Capture the cell that displays the provided text and extract its [X, Y] central coordinate. 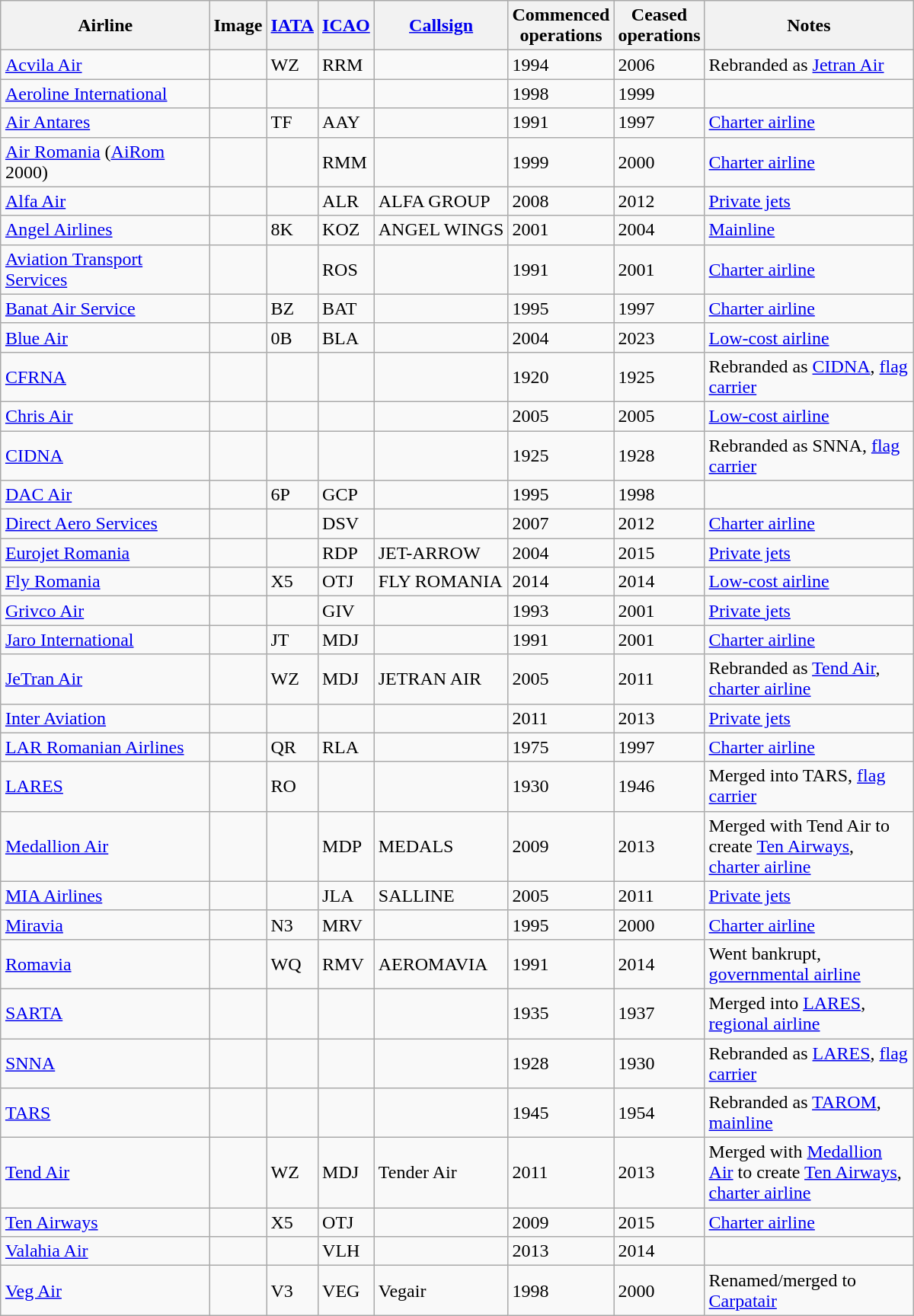
1975 [561, 747]
CFRNA [105, 376]
Alfa Air [105, 201]
1920 [561, 376]
JLA [347, 896]
Notes [809, 26]
Inter Aviation [105, 718]
Eurojet Romania [105, 553]
Commencedoperations [561, 26]
Rebranded as SNNA, flag carrier [809, 455]
SALLINE [441, 896]
Image [238, 26]
TF [292, 123]
BLA [347, 337]
RLA [347, 747]
ROS [347, 270]
Banat Air Service [105, 308]
Went bankrupt, governmental airline [809, 964]
Mainline [809, 230]
KOZ [347, 230]
Airline [105, 26]
LARES [105, 786]
1946 [660, 786]
AEROMAVIA [441, 964]
Ten Airways [105, 1222]
Angel Airlines [105, 230]
Tend Air [105, 1173]
JET-ARROW [441, 553]
RMM [347, 161]
Miravia [105, 925]
RRM [347, 65]
Veg Air [105, 1290]
Romavia [105, 964]
Valahia Air [105, 1251]
2006 [660, 65]
IATA [292, 26]
2007 [561, 524]
Merged into LARES, regional airline [809, 1013]
Callsign [441, 26]
DSV [347, 524]
VLH [347, 1251]
Air Romania (AiRom 2000) [105, 161]
6P [292, 495]
ICAO [347, 26]
SNNA [105, 1063]
Aeroline International [105, 94]
BAT [347, 308]
QR [292, 747]
Rebranded as Tend Air, charter airline [809, 679]
Merged with Tend Air to create Ten Airways, charter airline [809, 846]
WQ [292, 964]
1993 [561, 611]
2008 [561, 201]
Fly Romania [105, 582]
Direct Aero Services [105, 524]
RO [292, 786]
MEDALS [441, 846]
DAC Air [105, 495]
Acvila Air [105, 65]
SARTA [105, 1013]
Rebranded as TAROM, mainline [809, 1113]
MIA Airlines [105, 896]
Chris Air [105, 416]
RDP [347, 553]
CIDNA [105, 455]
FLY ROMANIA [441, 582]
Jaro International [105, 640]
Medallion Air [105, 846]
N3 [292, 925]
ANGEL WINGS [441, 230]
Merged with Medallion Air to create Ten Airways, charter airline [809, 1173]
0B [292, 337]
Rebranded as Jetran Air [809, 65]
V3 [292, 1290]
Grivco Air [105, 611]
VEG [347, 1290]
Aviation Transport Services [105, 270]
8K [292, 230]
GCP [347, 495]
Merged into TARS, flag carrier [809, 786]
1994 [561, 65]
MRV [347, 925]
Ceasedoperations [660, 26]
1935 [561, 1013]
BZ [292, 308]
ALFA GROUP [441, 201]
LAR Romanian Airlines [105, 747]
2023 [660, 337]
ALR [347, 201]
RMV [347, 964]
JeTran Air [105, 679]
TARS [105, 1113]
Tender Air [441, 1173]
Vegair [441, 1290]
1945 [561, 1113]
GIV [347, 611]
1937 [660, 1013]
JETRAN AIR [441, 679]
AAY [347, 123]
JT [292, 640]
Rebranded as CIDNA, flag carrier [809, 376]
MDP [347, 846]
Rebranded as LARES, flag carrier [809, 1063]
Blue Air [105, 337]
Air Antares [105, 123]
1954 [660, 1113]
Renamed/merged to Carpatair [809, 1290]
